Scan for the cell matching the given text and deliver its [X, Y] coordinate at center. 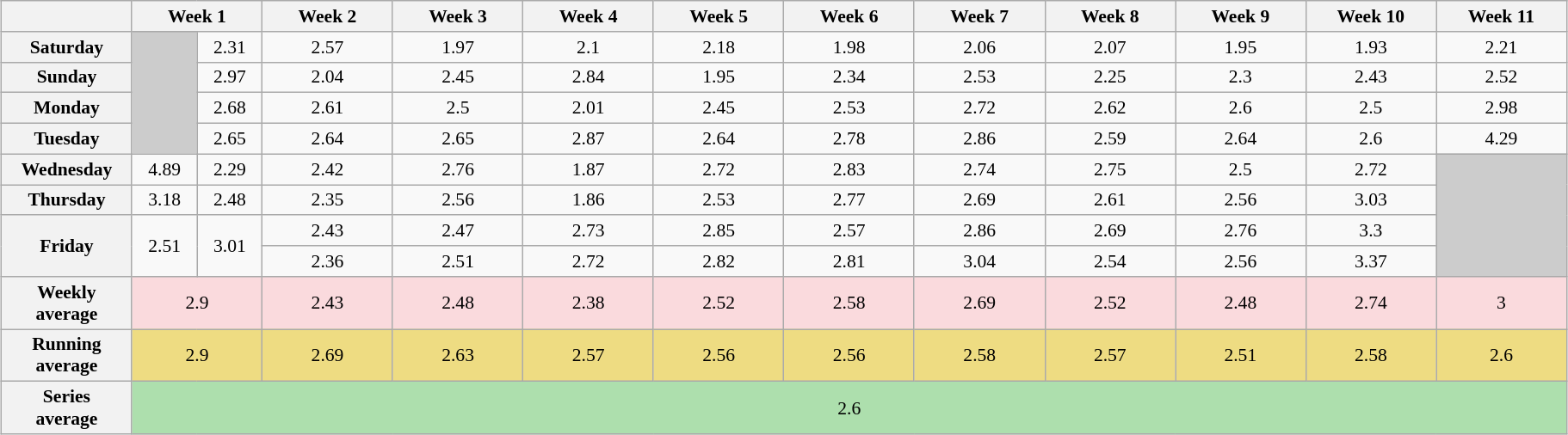
2.82 [719, 261]
2.42 [328, 169]
Seriesaverage [67, 407]
2.34 [849, 77]
2.31 [230, 47]
Friday [67, 246]
Tuesday [67, 139]
2.75 [1110, 169]
Week 7 [979, 16]
2.77 [849, 200]
2.63 [458, 356]
Monday [67, 108]
Wednesday [67, 169]
Week 11 [1502, 16]
2.36 [328, 261]
3.01 [230, 246]
2.07 [1110, 47]
Week 8 [1110, 16]
Week 3 [458, 16]
4.29 [1502, 139]
2.85 [719, 231]
2.18 [719, 47]
1.87 [589, 169]
Weeklyaverage [67, 303]
2.25 [1110, 77]
Week 9 [1241, 16]
2.47 [458, 231]
2.62 [1110, 108]
2.84 [589, 77]
2.81 [849, 261]
4.89 [164, 169]
Week 4 [589, 16]
2.78 [849, 139]
Saturday [67, 47]
2.97 [230, 77]
2.98 [1502, 108]
Week 10 [1371, 16]
2.35 [328, 200]
2.3 [1241, 77]
Week 1 [197, 16]
1.93 [1371, 47]
1.86 [589, 200]
Week 2 [328, 16]
2.01 [589, 108]
2.06 [979, 47]
2.87 [589, 139]
1.97 [458, 47]
Week 5 [719, 16]
1.98 [849, 47]
2.73 [589, 231]
2.38 [589, 303]
3.18 [164, 200]
3 [1502, 303]
Week 6 [849, 16]
Thursday [67, 200]
3.3 [1371, 231]
2.29 [230, 169]
2.59 [1110, 139]
2.1 [589, 47]
3.04 [979, 261]
2.21 [1502, 47]
3.37 [1371, 261]
3.03 [1371, 200]
2.54 [1110, 261]
Runningaverage [67, 356]
2.68 [230, 108]
2.83 [849, 169]
Sunday [67, 77]
2.04 [328, 77]
